Determine the (X, Y) coordinate at the center of the cell enclosing the given text.  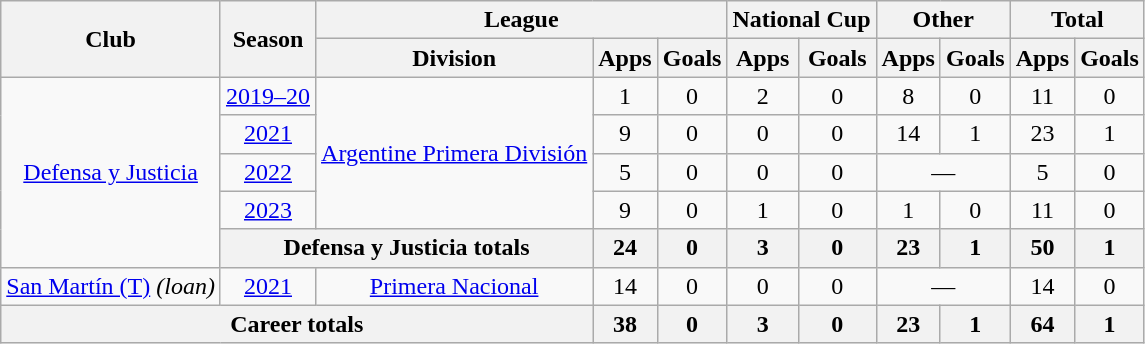
Career totals (297, 324)
Primera Nacional (454, 286)
Division (454, 58)
Club (111, 39)
24 (625, 248)
2022 (268, 172)
50 (1042, 248)
2023 (268, 210)
64 (1042, 324)
National Cup (802, 20)
2019–20 (268, 96)
League (522, 20)
Defensa y Justicia totals (406, 248)
38 (625, 324)
Total (1077, 20)
Defensa y Justicia (111, 172)
8 (908, 96)
Other (943, 20)
Season (268, 39)
San Martín (T) (loan) (111, 286)
2 (763, 96)
Argentine Primera División (454, 153)
